For the text-containing cell, return its midpoint in (X, Y) coordinate format. 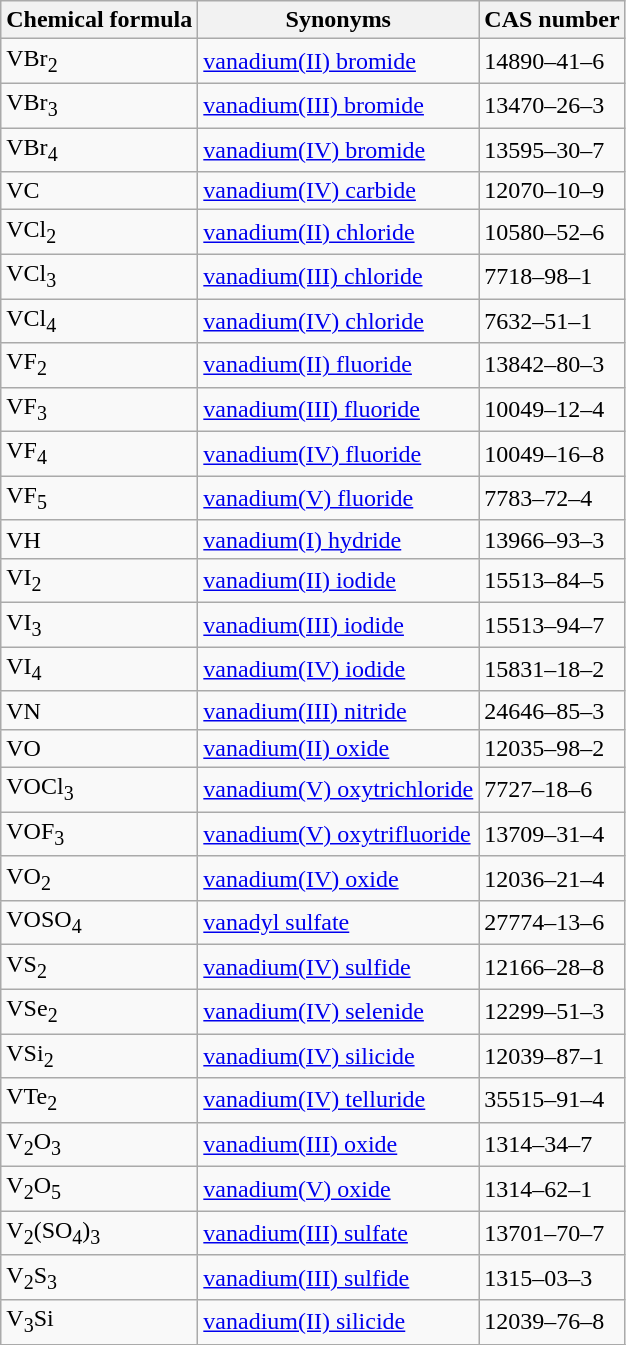
VSi2 (100, 1056)
10049–12–4 (552, 409)
12166–28–8 (552, 967)
13842–80–3 (552, 365)
27774–13–6 (552, 923)
VF5 (100, 498)
VBr3 (100, 105)
24646–85–3 (552, 710)
VOCl3 (100, 790)
VF4 (100, 454)
vanadium(IV) sulfide (338, 967)
VF2 (100, 365)
12035–98–2 (552, 748)
vanadium(V) oxytrifluoride (338, 834)
V3Si (100, 1322)
VF3 (100, 409)
VO2 (100, 878)
V2(SO4)3 (100, 1233)
vanadium(IV) bromide (338, 150)
VBr2 (100, 61)
1314–62–1 (552, 1189)
V2O3 (100, 1144)
12299–51–3 (552, 1011)
15513–94–7 (552, 625)
VI4 (100, 669)
vanadium(IV) chloride (338, 321)
vanadium(V) oxytrichloride (338, 790)
13470–26–3 (552, 105)
vanadium(III) chloride (338, 276)
Chemical formula (100, 20)
vanadium(V) oxide (338, 1189)
VH (100, 539)
14890–41–6 (552, 61)
7718–98–1 (552, 276)
vanadium(IV) fluoride (338, 454)
1314–34–7 (552, 1144)
vanadium(IV) carbide (338, 191)
VCl4 (100, 321)
7727–18–6 (552, 790)
35515–91–4 (552, 1100)
vanadium(II) silicide (338, 1322)
vanadium(I) hydride (338, 539)
vanadium(IV) oxide (338, 878)
vanadium(III) bromide (338, 105)
VOF3 (100, 834)
vanadium(IV) iodide (338, 669)
vanadium(III) fluoride (338, 409)
vanadium(IV) telluride (338, 1100)
VS2 (100, 967)
vanadium(IV) silicide (338, 1056)
vanadium(III) oxide (338, 1144)
15831–18–2 (552, 669)
13709–31–4 (552, 834)
vanadium(IV) selenide (338, 1011)
vanadium(II) chloride (338, 232)
vanadium(III) iodide (338, 625)
7632–51–1 (552, 321)
vanadium(III) nitride (338, 710)
vanadium(II) bromide (338, 61)
12039–87–1 (552, 1056)
V2O5 (100, 1189)
vanadium(III) sulfate (338, 1233)
VBr4 (100, 150)
VCl2 (100, 232)
vanadium(V) fluoride (338, 498)
Synonyms (338, 20)
1315–03–3 (552, 1277)
vanadium(II) fluoride (338, 365)
VTe2 (100, 1100)
vanadium(III) sulfide (338, 1277)
vanadium(II) iodide (338, 580)
VSe2 (100, 1011)
13595–30–7 (552, 150)
10049–16–8 (552, 454)
13966–93–3 (552, 539)
13701–70–7 (552, 1233)
VCl3 (100, 276)
VI2 (100, 580)
VO (100, 748)
VI3 (100, 625)
7783–72–4 (552, 498)
12070–10–9 (552, 191)
VC (100, 191)
VOSO4 (100, 923)
CAS number (552, 20)
V2S3 (100, 1277)
vanadium(II) oxide (338, 748)
12036–21–4 (552, 878)
10580–52–6 (552, 232)
VN (100, 710)
15513–84–5 (552, 580)
vanadyl sulfate (338, 923)
12039–76–8 (552, 1322)
